Output the [X, Y] coordinate of the center of the cell containing the given text.  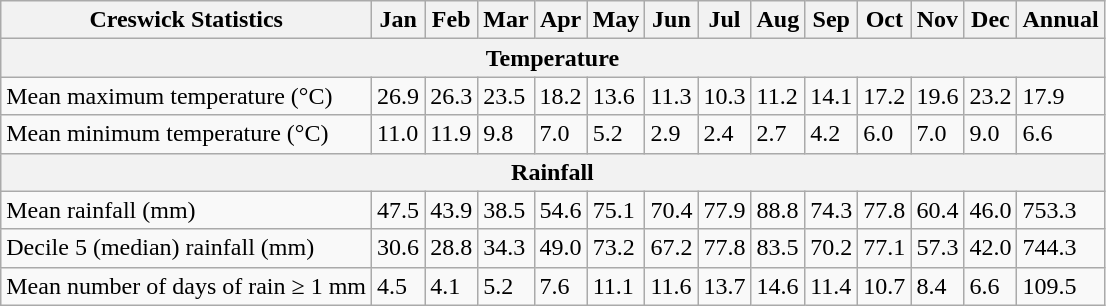
28.8 [452, 248]
4.2 [832, 134]
47.5 [398, 210]
Apr [560, 20]
8.4 [938, 286]
11.1 [616, 286]
Mean minimum temperature (°C) [186, 134]
Dec [990, 20]
11.4 [832, 286]
23.2 [990, 96]
54.6 [560, 210]
Sep [832, 20]
23.5 [506, 96]
Mean rainfall (mm) [186, 210]
Annual [1060, 20]
6.0 [884, 134]
Creswick Statistics [186, 20]
74.3 [832, 210]
26.9 [398, 96]
13.6 [616, 96]
2.7 [778, 134]
18.2 [560, 96]
70.2 [832, 248]
Feb [452, 20]
77.9 [724, 210]
Decile 5 (median) rainfall (mm) [186, 248]
2.4 [724, 134]
Jul [724, 20]
9.0 [990, 134]
Aug [778, 20]
Jun [672, 20]
2.9 [672, 134]
17.2 [884, 96]
13.7 [724, 286]
Mean maximum temperature (°C) [186, 96]
75.1 [616, 210]
Jan [398, 20]
26.3 [452, 96]
67.2 [672, 248]
744.3 [1060, 248]
10.3 [724, 96]
14.1 [832, 96]
7.6 [560, 286]
38.5 [506, 210]
Temperature [552, 58]
57.3 [938, 248]
11.6 [672, 286]
88.8 [778, 210]
10.7 [884, 286]
60.4 [938, 210]
May [616, 20]
Mean number of days of rain ≥ 1 mm [186, 286]
11.0 [398, 134]
Mar [506, 20]
11.2 [778, 96]
Rainfall [552, 172]
30.6 [398, 248]
43.9 [452, 210]
83.5 [778, 248]
Oct [884, 20]
109.5 [1060, 286]
70.4 [672, 210]
73.2 [616, 248]
11.3 [672, 96]
77.1 [884, 248]
42.0 [990, 248]
49.0 [560, 248]
17.9 [1060, 96]
19.6 [938, 96]
11.9 [452, 134]
9.8 [506, 134]
14.6 [778, 286]
4.5 [398, 286]
4.1 [452, 286]
46.0 [990, 210]
34.3 [506, 248]
Nov [938, 20]
753.3 [1060, 210]
